Output the (x, y) coordinate of the center of the cell containing the given text.  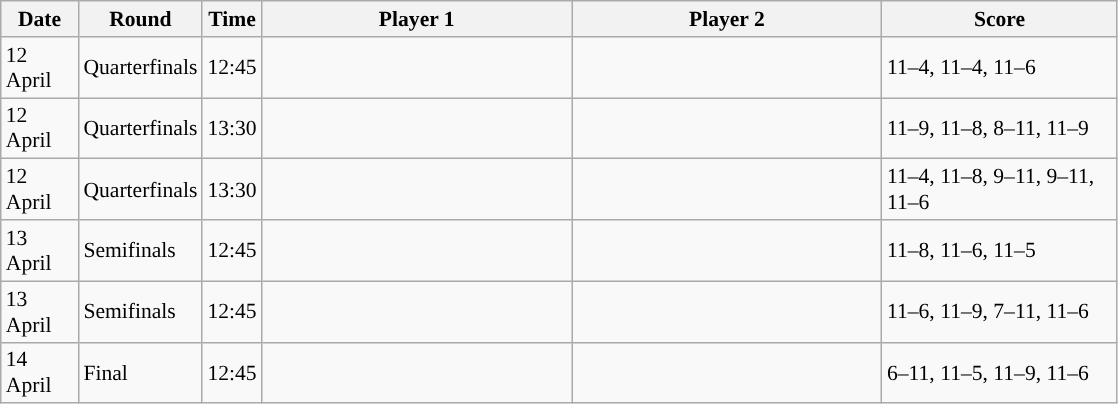
11–6, 11–9, 7–11, 11–6 (1000, 312)
Final (140, 372)
Round (140, 19)
Time (232, 19)
11–4, 11–4, 11–6 (1000, 68)
11–4, 11–8, 9–11, 9–11, 11–6 (1000, 190)
Score (1000, 19)
Date (40, 19)
11–9, 11–8, 8–11, 11–9 (1000, 128)
14 April (40, 372)
Player 1 (417, 19)
6–11, 11–5, 11–9, 11–6 (1000, 372)
11–8, 11–6, 11–5 (1000, 250)
Player 2 (727, 19)
